Search for the cell housing the specified text and yield its [X, Y] center coordinate. 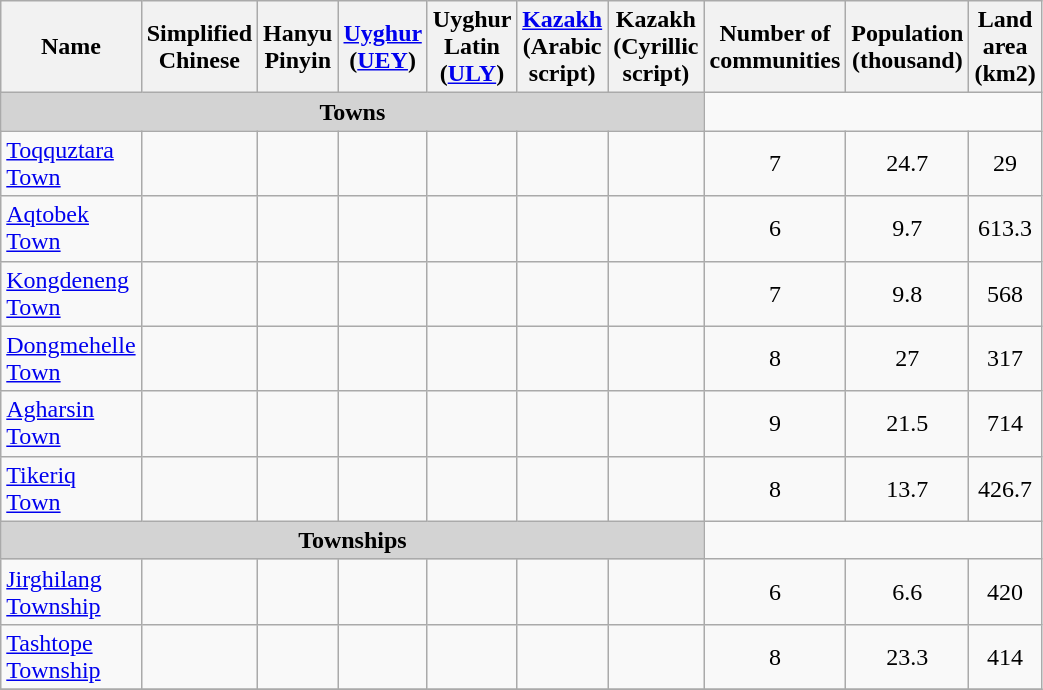
21.5 [908, 424]
Tikeriq Town [71, 488]
9.8 [908, 294]
Uyghur Latin (ULY) [472, 47]
Kongdeneng Town [71, 294]
29 [1005, 164]
24.7 [908, 164]
Dongmehelle Town [71, 358]
Number of communities [775, 47]
Population (thousand) [908, 47]
13.7 [908, 488]
Simplified Chinese [199, 47]
714 [1005, 424]
426.7 [1005, 488]
Kazakh (Cyrillic script) [656, 47]
Townships [352, 540]
Uyghur (UEY) [382, 47]
23.3 [908, 656]
Agharsin Town [71, 424]
613.3 [1005, 228]
Kazakh (Arabic script) [562, 47]
420 [1005, 592]
568 [1005, 294]
6.6 [908, 592]
Towns [352, 112]
9 [775, 424]
Name [71, 47]
9.7 [908, 228]
Hanyu Pinyin [298, 47]
414 [1005, 656]
Jirghilang Township [71, 592]
Tashtope Township [71, 656]
27 [908, 358]
Aqtobek Town [71, 228]
Land area (km2) [1005, 47]
Toqquztara Town [71, 164]
317 [1005, 358]
